Find where the given text appears and provide that cell's center as (x, y) coordinate. 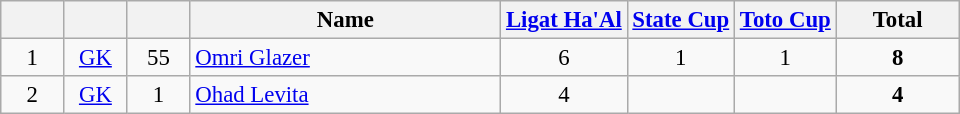
Ohad Levita (346, 95)
Omri Glazer (346, 58)
6 (564, 58)
Name (346, 20)
2 (32, 95)
8 (898, 58)
Ligat Ha'Al (564, 20)
55 (158, 58)
State Cup (680, 20)
Toto Cup (785, 20)
Total (898, 20)
